Provide the [X, Y] coordinate of the cell's center where the given text is located.  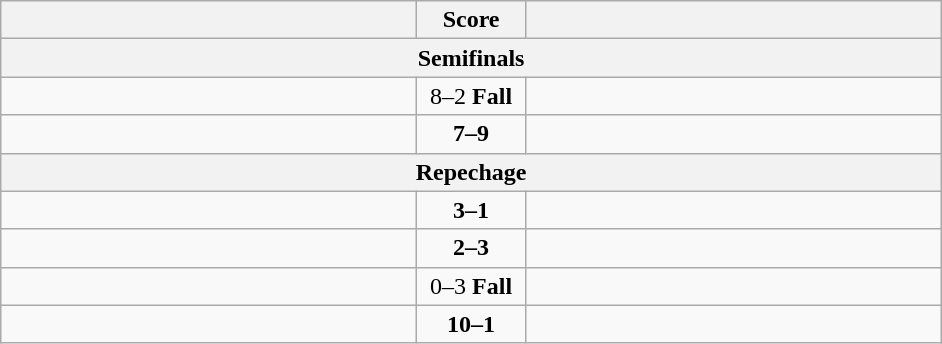
2–3 [472, 248]
10–1 [472, 324]
8–2 Fall [472, 96]
Semifinals [472, 58]
3–1 [472, 210]
Repechage [472, 172]
7–9 [472, 134]
0–3 Fall [472, 286]
Score [472, 20]
